From the cell containing the given text, extract its center point as (x, y) coordinate. 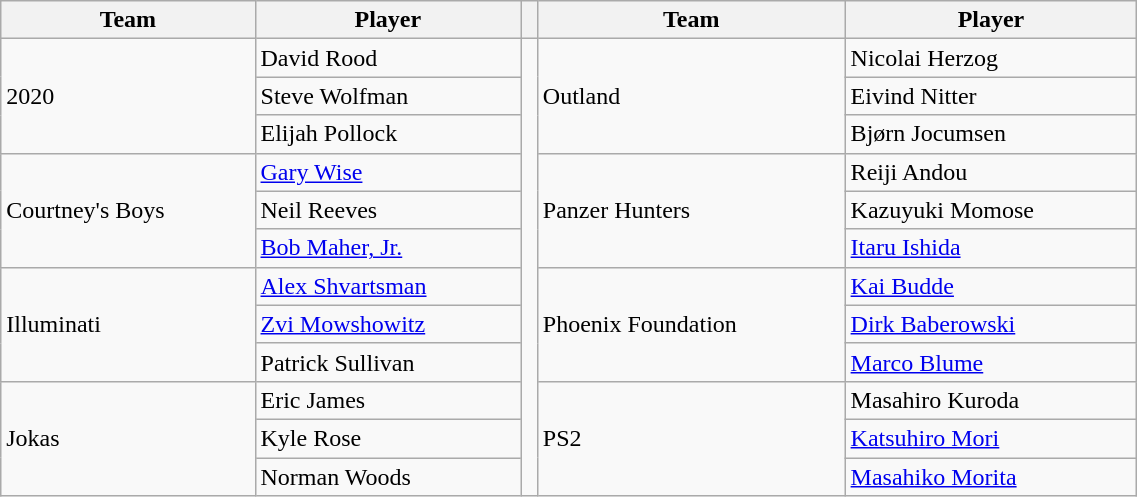
Marco Blume (991, 362)
Bob Maher, Jr. (388, 248)
Neil Reeves (388, 210)
Masahiro Kuroda (991, 400)
David Rood (388, 58)
Eivind Nitter (991, 96)
Bjørn Jocumsen (991, 134)
Katsuhiro Mori (991, 438)
Zvi Mowshowitz (388, 324)
Reiji Andou (991, 172)
Steve Wolfman (388, 96)
Kai Budde (991, 286)
Alex Shvartsman (388, 286)
Outland (691, 96)
Kazuyuki Momose (991, 210)
2020 (128, 96)
Dirk Baberowski (991, 324)
Masahiko Morita (991, 477)
Jokas (128, 438)
Elijah Pollock (388, 134)
Phoenix Foundation (691, 324)
Patrick Sullivan (388, 362)
Gary Wise (388, 172)
Courtney's Boys (128, 210)
Norman Woods (388, 477)
Eric James (388, 400)
Nicolai Herzog (991, 58)
Itaru Ishida (991, 248)
PS2 (691, 438)
Kyle Rose (388, 438)
Illuminati (128, 324)
Panzer Hunters (691, 210)
